Scan for the cell matching the given text and deliver its [x, y] coordinate at center. 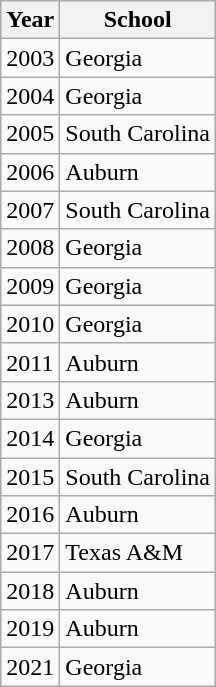
2021 [30, 667]
2010 [30, 324]
2007 [30, 210]
Year [30, 20]
2008 [30, 248]
2016 [30, 515]
2003 [30, 58]
2018 [30, 591]
2009 [30, 286]
2014 [30, 438]
2005 [30, 134]
2015 [30, 477]
Texas A&M [138, 553]
2011 [30, 362]
2004 [30, 96]
School [138, 20]
2006 [30, 172]
2017 [30, 553]
2019 [30, 629]
2013 [30, 400]
